Extract the (x, y) coordinate from the center of the cell holding the provided text.  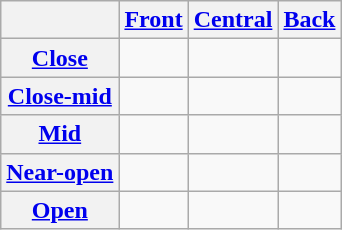
Close-mid (60, 96)
Back (310, 20)
Mid (60, 134)
Close (60, 58)
Central (233, 20)
Near-open (60, 172)
Front (154, 20)
Open (60, 210)
